Extract the [X, Y] coordinate from the center of the cell holding the provided text.  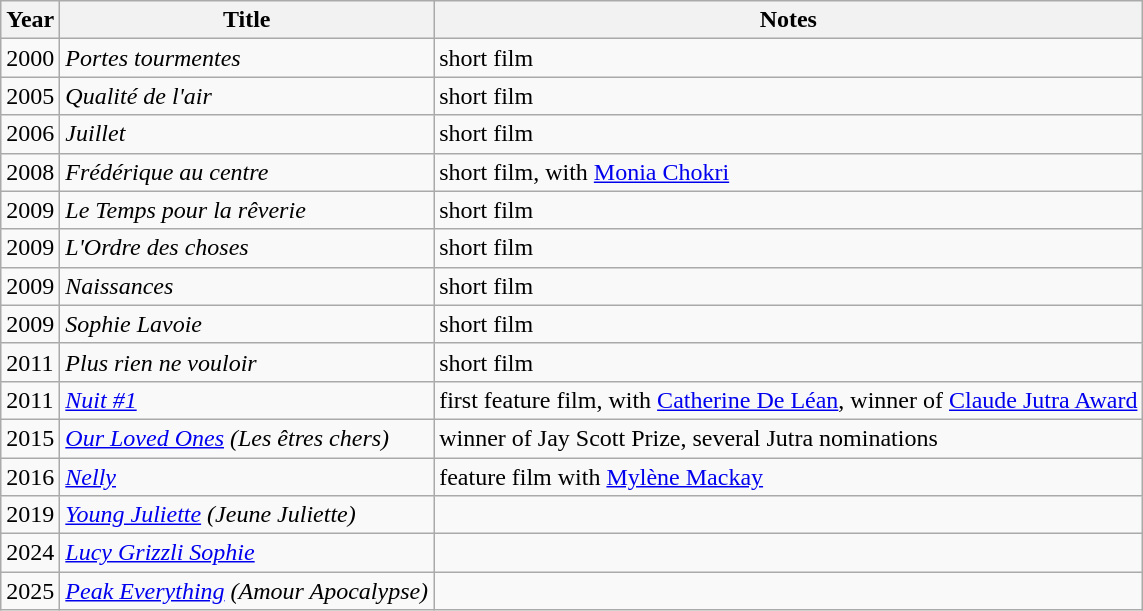
Notes [788, 20]
Frédérique au centre [247, 172]
2016 [30, 477]
2025 [30, 591]
L'Ordre des choses [247, 248]
2005 [30, 96]
Portes tourmentes [247, 58]
Our Loved Ones (Les êtres chers) [247, 438]
Plus rien ne vouloir [247, 362]
2015 [30, 438]
Qualité de l'air [247, 96]
2008 [30, 172]
feature film with Mylène Mackay [788, 477]
Title [247, 20]
Lucy Grizzli Sophie [247, 553]
Sophie Lavoie [247, 324]
Le Temps pour la rêverie [247, 210]
2006 [30, 134]
2000 [30, 58]
Nelly [247, 477]
first feature film, with Catherine De Léan, winner of Claude Jutra Award [788, 400]
Juillet [247, 134]
short film, with Monia Chokri [788, 172]
Nuit #1 [247, 400]
Young Juliette (Jeune Juliette) [247, 515]
2019 [30, 515]
Peak Everything (Amour Apocalypse) [247, 591]
winner of Jay Scott Prize, several Jutra nominations [788, 438]
Year [30, 20]
2024 [30, 553]
Naissances [247, 286]
